Search for the cell housing the specified text and yield its [X, Y] center coordinate. 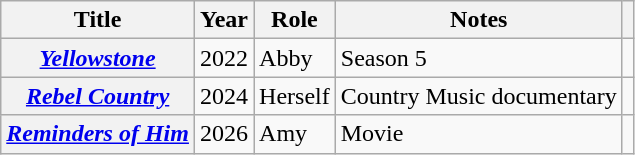
Herself [295, 96]
Abby [295, 58]
Role [295, 20]
2026 [224, 134]
Amy [295, 134]
Year [224, 20]
Notes [478, 20]
Yellowstone [98, 58]
Title [98, 20]
Country Music documentary [478, 96]
2024 [224, 96]
2022 [224, 58]
Rebel Country [98, 96]
Season 5 [478, 58]
Movie [478, 134]
Reminders of Him [98, 134]
